Output the (x, y) coordinate of the center of the cell containing the given text.  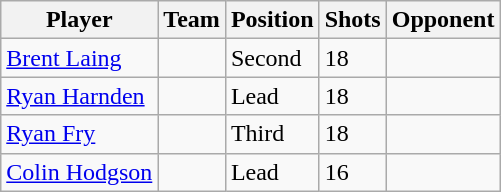
Team (192, 20)
Second (272, 58)
Colin Hodgson (80, 172)
Player (80, 20)
16 (352, 172)
Brent Laing (80, 58)
Opponent (443, 20)
Ryan Harnden (80, 96)
Ryan Fry (80, 134)
Shots (352, 20)
Third (272, 134)
Position (272, 20)
